Determine the [x, y] coordinate at the center of the cell enclosing the given text.  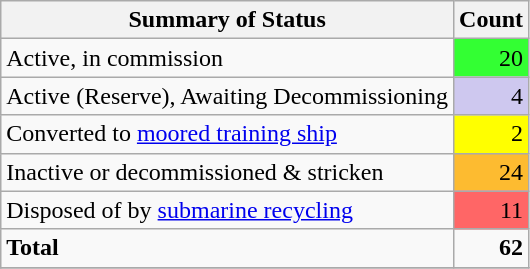
4 [492, 96]
2 [492, 134]
Count [492, 20]
Converted to moored training ship [228, 134]
Summary of Status [228, 20]
24 [492, 172]
62 [492, 248]
Active, in commission [228, 58]
20 [492, 58]
11 [492, 210]
Disposed of by submarine recycling [228, 210]
Inactive or decommissioned & stricken [228, 172]
Active (Reserve), Awaiting Decommissioning [228, 96]
Total [228, 248]
